For the text-containing cell, return its midpoint in [X, Y] coordinate format. 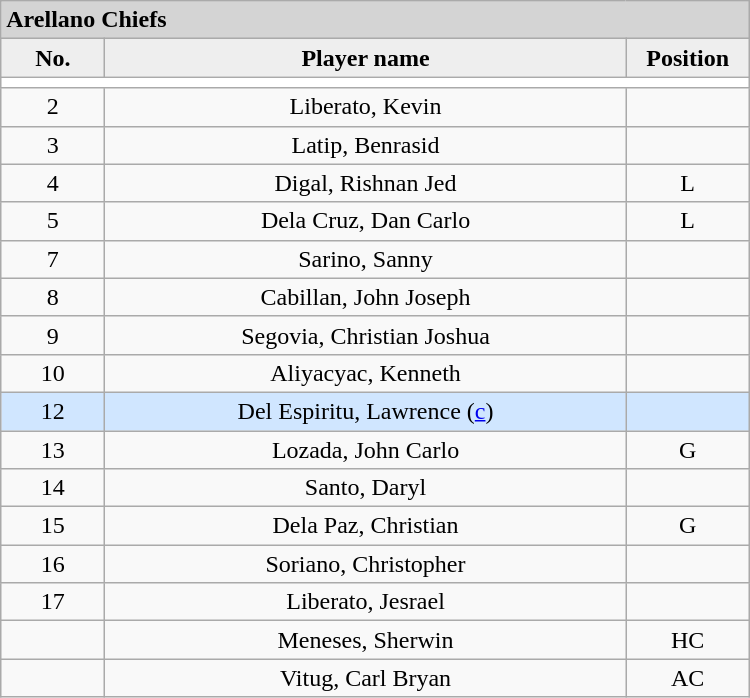
HC [688, 640]
AC [688, 678]
Lozada, John Carlo [366, 449]
Position [688, 58]
Liberato, Jesrael [366, 602]
Segovia, Christian Joshua [366, 335]
Cabillan, John Joseph [366, 297]
Del Espiritu, Lawrence (c) [366, 411]
No. [53, 58]
Dela Cruz, Dan Carlo [366, 221]
Aliyacyac, Kenneth [366, 373]
9 [53, 335]
Dela Paz, Christian [366, 526]
Vitug, Carl Bryan [366, 678]
Latip, Benrasid [366, 145]
10 [53, 373]
4 [53, 183]
8 [53, 297]
Player name [366, 58]
Arellano Chiefs [375, 20]
12 [53, 411]
7 [53, 259]
Digal, Rishnan Jed [366, 183]
2 [53, 107]
17 [53, 602]
Soriano, Christopher [366, 564]
Santo, Daryl [366, 488]
Meneses, Sherwin [366, 640]
3 [53, 145]
5 [53, 221]
Liberato, Kevin [366, 107]
15 [53, 526]
16 [53, 564]
14 [53, 488]
13 [53, 449]
Sarino, Sanny [366, 259]
